Extract the [X, Y] coordinate from the center of the cell holding the provided text.  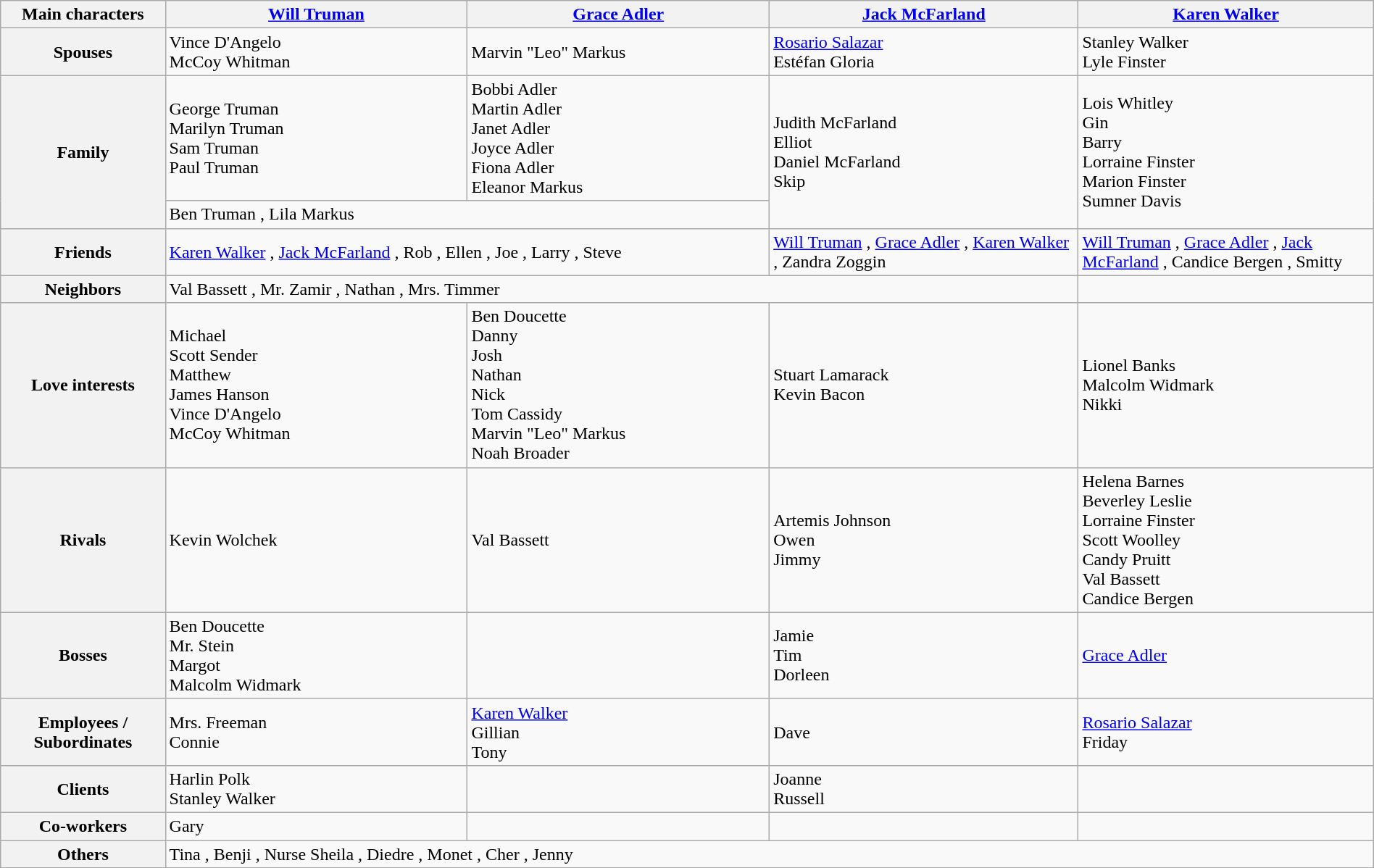
Bosses [83, 655]
Clients [83, 788]
Michael Scott Sender Matthew James Hanson Vince D'Angelo McCoy Whitman [316, 385]
Judith McFarland Elliot Daniel McFarland Skip [924, 152]
Will Truman [316, 14]
Karen Walker [1226, 14]
Val Bassett [619, 540]
Val Bassett , Mr. Zamir , Nathan , Mrs. Timmer [622, 289]
Harlin Polk Stanley Walker [316, 788]
Love interests [83, 385]
Karen Walker Gillian Tony [619, 732]
Ben Doucette Mr. Stein Margot Malcolm Widmark [316, 655]
Bobbi Adler Martin Adler Janet Adler Joyce Adler Fiona Adler Eleanor Markus [619, 138]
Lois Whitley Gin Barry Lorraine Finster Marion Finster Sumner Davis [1226, 152]
Lionel Banks Malcolm Widmark Nikki [1226, 385]
Employees / Subordinates [83, 732]
Jack McFarland [924, 14]
Stuart Lamarack Kevin Bacon [924, 385]
Helena Barnes Beverley Leslie Lorraine Finster Scott Woolley Candy Pruitt Val Bassett Candice Bergen [1226, 540]
Ben Truman , Lila Markus [467, 214]
Others [83, 854]
Main characters [83, 14]
Mrs. Freeman Connie [316, 732]
Kevin Wolchek [316, 540]
Karen Walker , Jack McFarland , Rob , Ellen , Joe , Larry , Steve [467, 252]
Rosario Salazar Friday [1226, 732]
Spouses [83, 52]
Friends [83, 252]
Tina , Benji , Nurse Sheila , Diedre , Monet , Cher , Jenny [770, 854]
Marvin "Leo" Markus [619, 52]
Rivals [83, 540]
Gary [316, 826]
Stanley Walker Lyle Finster [1226, 52]
Artemis Johnson Owen Jimmy [924, 540]
Vince D'Angelo McCoy Whitman [316, 52]
Dave [924, 732]
Joanne Russell [924, 788]
Family [83, 152]
Rosario Salazar Estéfan Gloria [924, 52]
Will Truman , Grace Adler , Jack McFarland , Candice Bergen , Smitty [1226, 252]
Will Truman , Grace Adler , Karen Walker , Zandra Zoggin [924, 252]
Ben Doucette Danny Josh Nathan Nick Tom Cassidy Marvin "Leo" Markus Noah Broader [619, 385]
Neighbors [83, 289]
Jamie Tim Dorleen [924, 655]
Co-workers [83, 826]
George Truman Marilyn Truman Sam Truman Paul Truman [316, 138]
